Determine the [x, y] coordinate at the center of the cell enclosing the given text.  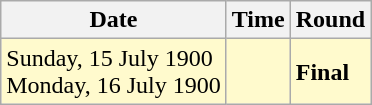
Final [330, 72]
Date [114, 20]
Time [258, 20]
Round [330, 20]
Sunday, 15 July 1900Monday, 16 July 1900 [114, 72]
